Identify which cell holds the provided text, then report its [X, Y] central coordinate. 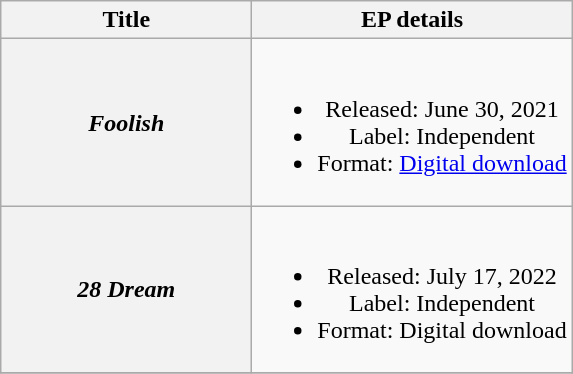
28 Dream [126, 290]
Released: June 30, 2021Label: IndependentFormat: Digital download [412, 122]
Released: July 17, 2022Label: IndependentFormat: Digital download [412, 290]
Foolish [126, 122]
Title [126, 20]
EP details [412, 20]
